Determine the (X, Y) coordinate at the center of the cell enclosing the given text.  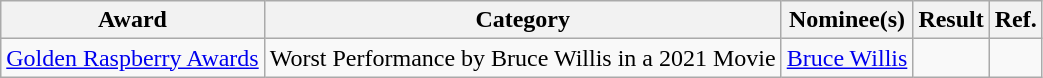
Category (522, 20)
Ref. (1016, 20)
Golden Raspberry Awards (132, 58)
Bruce Willis (847, 58)
Worst Performance by Bruce Willis in a 2021 Movie (522, 58)
Nominee(s) (847, 20)
Result (951, 20)
Award (132, 20)
